Output the (X, Y) coordinate of the center of the cell containing the given text.  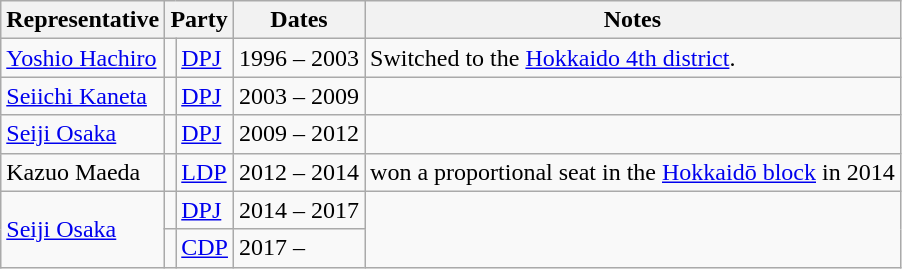
1996 – 2003 (298, 58)
Seiichi Kaneta (83, 96)
Dates (298, 20)
LDP (205, 172)
2014 – 2017 (298, 210)
2009 – 2012 (298, 134)
Notes (633, 20)
Kazuo Maeda (83, 172)
won a proportional seat in the Hokkaidō block in 2014 (633, 172)
2012 – 2014 (298, 172)
2003 – 2009 (298, 96)
Representative (83, 20)
CDP (205, 248)
Yoshio Hachiro (83, 58)
Party (200, 20)
2017 – (298, 248)
Switched to the Hokkaido 4th district. (633, 58)
